Return (x, y) of the center of cell containing provided text 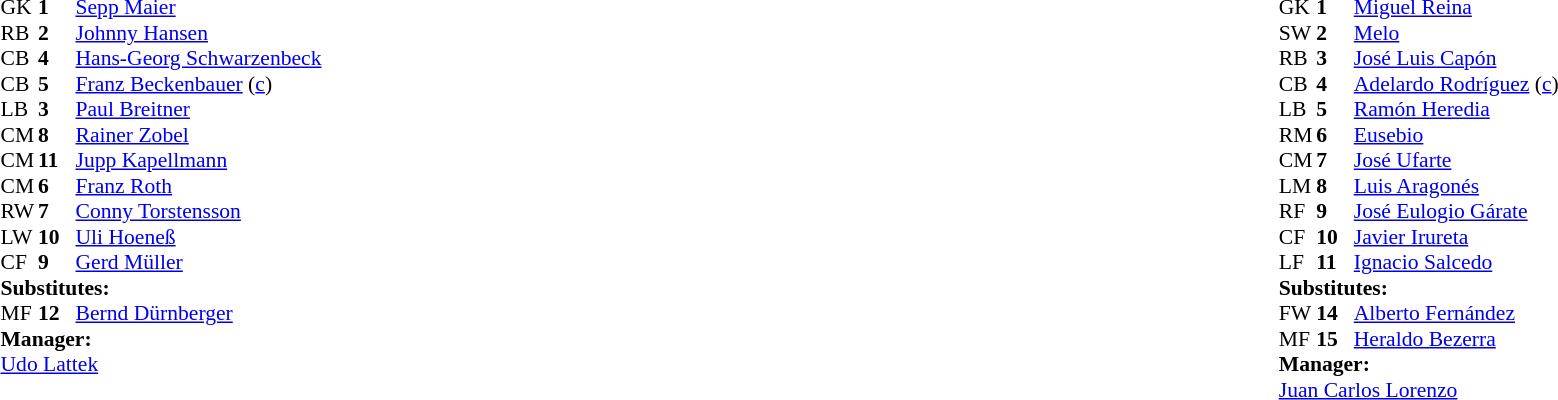
Conny Torstensson (199, 211)
Franz Roth (199, 186)
Gerd Müller (199, 263)
Johnny Hansen (199, 33)
Jupp Kapellmann (199, 161)
14 (1335, 313)
Bernd Dürnberger (199, 313)
Uli Hoeneß (199, 237)
RM (1298, 135)
Paul Breitner (199, 109)
Udo Lattek (160, 365)
FW (1298, 313)
Substitutes: (160, 288)
12 (57, 313)
Rainer Zobel (199, 135)
LF (1298, 263)
Manager: (160, 339)
LM (1298, 186)
RF (1298, 211)
Franz Beckenbauer (c) (199, 84)
SW (1298, 33)
LW (19, 237)
RW (19, 211)
Hans-Georg Schwarzenbeck (199, 59)
15 (1335, 339)
